Return the [x, y] coordinate for the center point of the cell that contains the specified text.  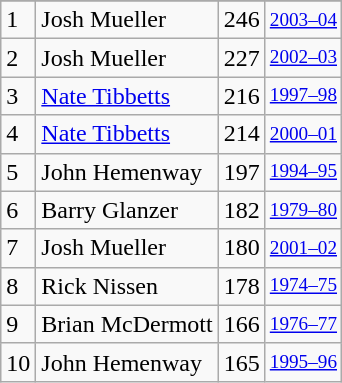
1974–75 [303, 286]
3 [18, 96]
180 [242, 248]
2003–04 [303, 20]
2002–03 [303, 58]
4 [18, 134]
1979–80 [303, 210]
1995–96 [303, 362]
2000–01 [303, 134]
165 [242, 362]
197 [242, 172]
6 [18, 210]
1994–95 [303, 172]
9 [18, 324]
1976–77 [303, 324]
166 [242, 324]
246 [242, 20]
1 [18, 20]
7 [18, 248]
182 [242, 210]
5 [18, 172]
1997–98 [303, 96]
2 [18, 58]
214 [242, 134]
Rick Nissen [127, 286]
2001–02 [303, 248]
227 [242, 58]
216 [242, 96]
Barry Glanzer [127, 210]
8 [18, 286]
10 [18, 362]
Brian McDermott [127, 324]
178 [242, 286]
